Search for the cell housing the specified text and yield its (x, y) center coordinate. 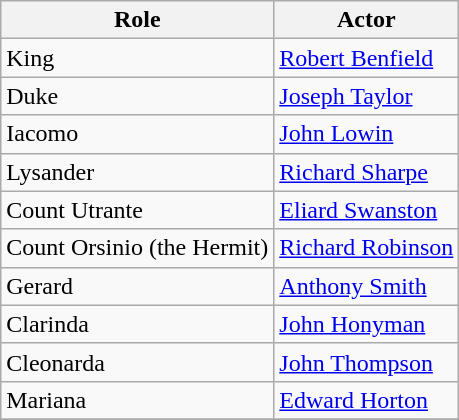
John Honyman (366, 324)
Cleonarda (138, 362)
Mariana (138, 400)
Eliard Swanston (366, 210)
Duke (138, 96)
Count Orsinio (the Hermit) (138, 248)
John Thompson (366, 362)
Richard Robinson (366, 248)
Actor (366, 20)
Gerard (138, 286)
Anthony Smith (366, 286)
Richard Sharpe (366, 172)
Robert Benfield (366, 58)
Role (138, 20)
Lysander (138, 172)
Joseph Taylor (366, 96)
Edward Horton (366, 400)
King (138, 58)
John Lowin (366, 134)
Iacomo (138, 134)
Count Utrante (138, 210)
Clarinda (138, 324)
